Pinpoint the cell where the given text exists, returning its [x, y] midpoint coordinate. 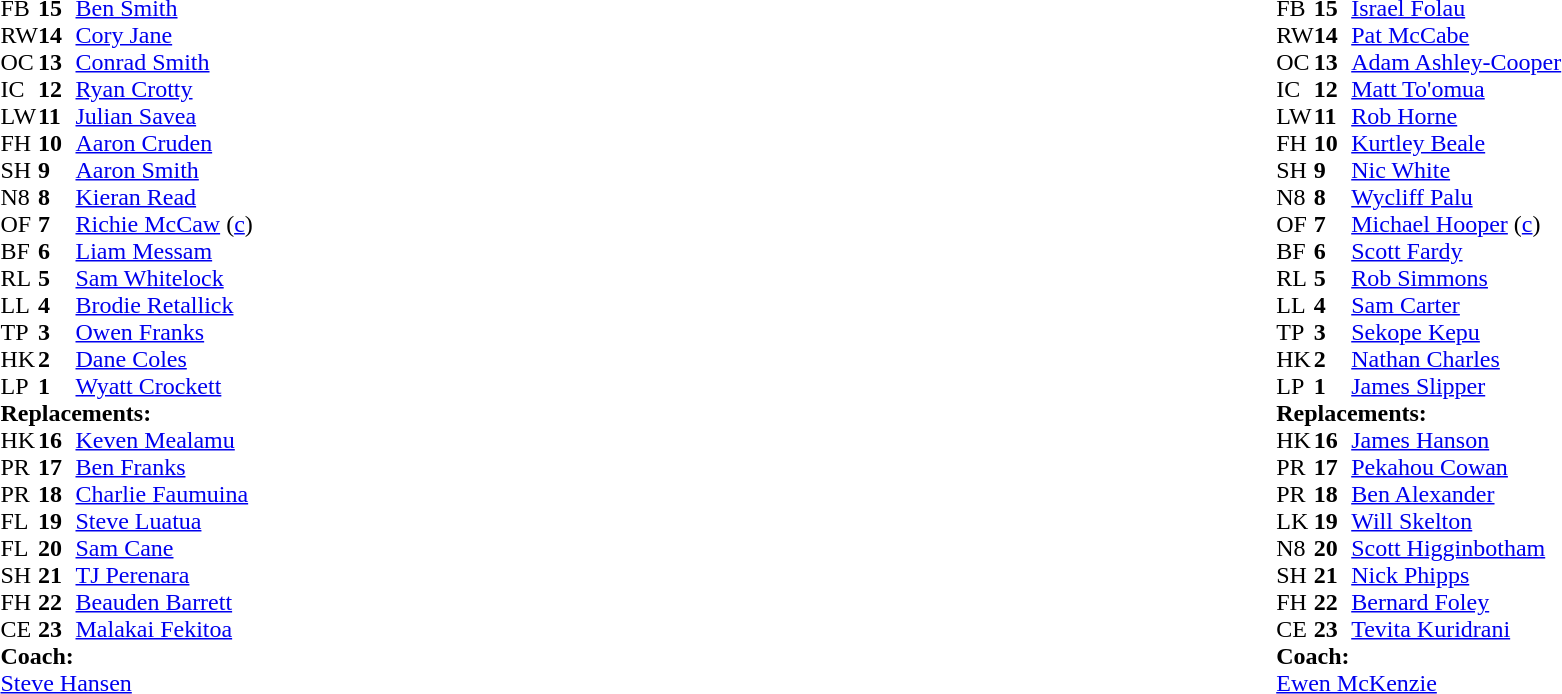
Sam Whitelock [164, 278]
Owen Franks [164, 332]
Nic White [1456, 170]
Dane Coles [164, 360]
Brodie Retallick [164, 306]
James Hanson [1456, 440]
Julian Savea [164, 116]
Beauden Barrett [164, 602]
Nick Phipps [1456, 576]
Ben Alexander [1456, 494]
Sam Carter [1456, 306]
Michael Hooper (c) [1456, 224]
Keven Mealamu [164, 440]
Ryan Crotty [164, 90]
Tevita Kuridrani [1456, 630]
Steve Luatua [164, 522]
Matt To'omua [1456, 90]
Cory Jane [164, 36]
Bernard Foley [1456, 602]
Charlie Faumuina [164, 494]
Wyatt Crockett [164, 386]
Sekope Kepu [1456, 332]
Aaron Smith [164, 170]
Ben Franks [164, 468]
Aaron Cruden [164, 144]
Richie McCaw (c) [164, 224]
Sam Cane [164, 548]
TJ Perenara [164, 576]
Kieran Read [164, 198]
Kurtley Beale [1456, 144]
LK [1295, 522]
Nathan Charles [1456, 360]
Pat McCabe [1456, 36]
Wycliff Palu [1456, 198]
Pekahou Cowan [1456, 468]
Adam Ashley-Cooper [1456, 62]
Scott Higginbotham [1456, 548]
Scott Fardy [1456, 252]
Liam Messam [164, 252]
Will Skelton [1456, 522]
Rob Horne [1456, 116]
Rob Simmons [1456, 278]
James Slipper [1456, 386]
Malakai Fekitoa [164, 630]
Conrad Smith [164, 62]
